Scan for the cell matching the given text and deliver its [X, Y] coordinate at center. 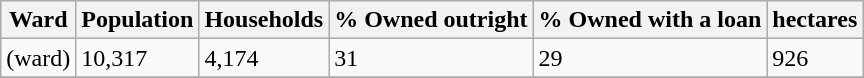
29 [650, 58]
Population [138, 20]
% Owned with a loan [650, 20]
(ward) [38, 58]
926 [815, 58]
hectares [815, 20]
Households [264, 20]
Ward [38, 20]
4,174 [264, 58]
% Owned outright [431, 20]
10,317 [138, 58]
31 [431, 58]
